Determine the (x, y) coordinate at the center of the cell enclosing the given text.  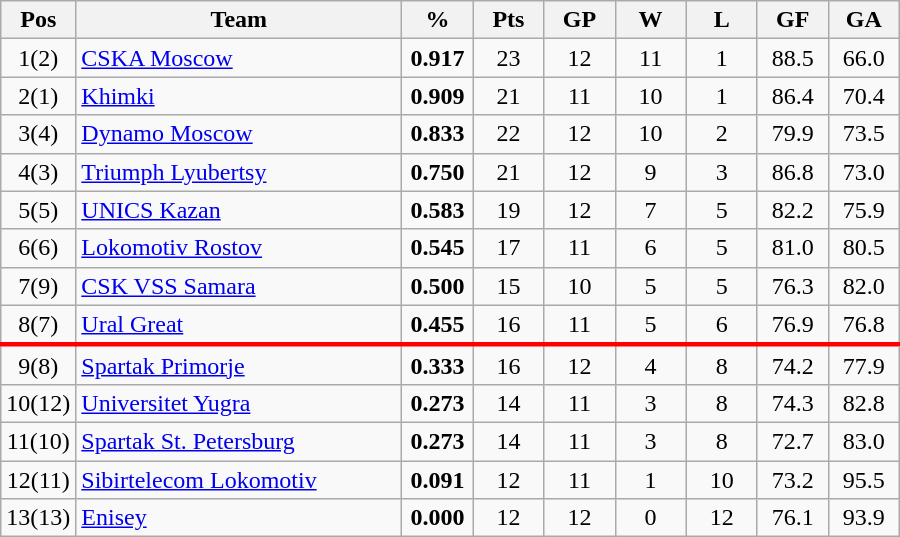
82.2 (792, 210)
72.7 (792, 441)
0.833 (438, 134)
76.8 (864, 325)
UNICS Kazan (239, 210)
66.0 (864, 58)
86.8 (792, 172)
Universitet Yugra (239, 403)
0.333 (438, 365)
6(6) (38, 248)
GA (864, 20)
0.909 (438, 96)
9(8) (38, 365)
77.9 (864, 365)
4 (650, 365)
88.5 (792, 58)
82.0 (864, 286)
73.0 (864, 172)
13(13) (38, 518)
1(2) (38, 58)
CSK VSS Samara (239, 286)
15 (508, 286)
Dynamo Moscow (239, 134)
L (722, 20)
Team (239, 20)
Ural Great (239, 325)
0.091 (438, 479)
19 (508, 210)
73.2 (792, 479)
76.3 (792, 286)
5(5) (38, 210)
Spartak Primorje (239, 365)
83.0 (864, 441)
% (438, 20)
22 (508, 134)
2 (722, 134)
86.4 (792, 96)
0.917 (438, 58)
0.583 (438, 210)
79.9 (792, 134)
11(10) (38, 441)
7(9) (38, 286)
82.8 (864, 403)
74.3 (792, 403)
95.5 (864, 479)
74.2 (792, 365)
75.9 (864, 210)
W (650, 20)
10(12) (38, 403)
0.545 (438, 248)
0.750 (438, 172)
Sibirtelecom Lokomotiv (239, 479)
Enisey (239, 518)
76.1 (792, 518)
8(7) (38, 325)
Khimki (239, 96)
70.4 (864, 96)
Lokomotiv Rostov (239, 248)
Spartak St. Petersburg (239, 441)
3(4) (38, 134)
Pts (508, 20)
73.5 (864, 134)
17 (508, 248)
4(3) (38, 172)
GP (580, 20)
23 (508, 58)
76.9 (792, 325)
2(1) (38, 96)
12(11) (38, 479)
9 (650, 172)
Pos (38, 20)
80.5 (864, 248)
0.000 (438, 518)
7 (650, 210)
93.9 (864, 518)
0.500 (438, 286)
Triumph Lyubertsy (239, 172)
CSKA Moscow (239, 58)
GF (792, 20)
81.0 (792, 248)
0 (650, 518)
0.455 (438, 325)
